Scan for the cell matching the given text and deliver its (X, Y) coordinate at center. 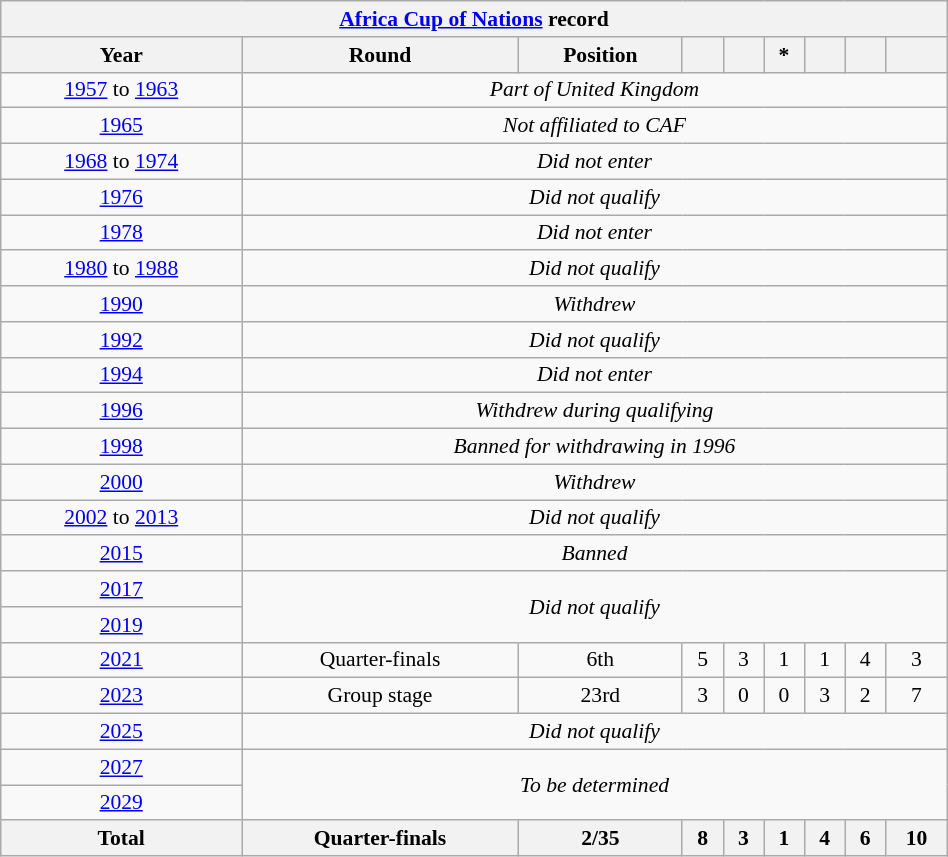
2019 (122, 625)
7 (917, 696)
1968 to 1974 (122, 162)
Total (122, 839)
1965 (122, 126)
2/35 (600, 839)
2021 (122, 660)
2000 (122, 482)
2017 (122, 589)
1998 (122, 447)
1980 to 1988 (122, 269)
2015 (122, 554)
1996 (122, 411)
8 (702, 839)
6 (866, 839)
Part of United Kingdom (595, 90)
10 (917, 839)
1978 (122, 233)
1990 (122, 304)
Group stage (380, 696)
Banned for withdrawing in 1996 (595, 447)
6th (600, 660)
1994 (122, 375)
2027 (122, 767)
2023 (122, 696)
Position (600, 55)
1976 (122, 197)
Not affiliated to CAF (595, 126)
2029 (122, 803)
Africa Cup of Nations record (474, 19)
5 (702, 660)
2025 (122, 732)
* (784, 55)
Banned (595, 554)
Round (380, 55)
2002 to 2013 (122, 518)
1957 to 1963 (122, 90)
To be determined (595, 784)
23rd (600, 696)
Year (122, 55)
Withdrew during qualifying (595, 411)
1992 (122, 340)
2 (866, 696)
